For the text-containing cell, return its midpoint in [x, y] coordinate format. 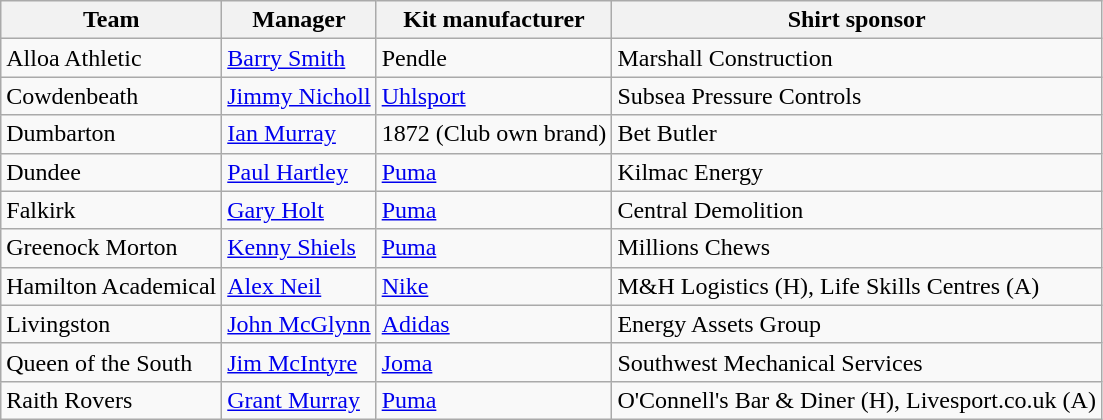
Livingston [112, 324]
Alex Neil [299, 286]
1872 (Club own brand) [494, 134]
Shirt sponsor [857, 20]
Joma [494, 362]
O'Connell's Bar & Diner (H), Livesport.co.uk (A) [857, 400]
Alloa Athletic [112, 58]
Kit manufacturer [494, 20]
Falkirk [112, 210]
Barry Smith [299, 58]
Raith Rovers [112, 400]
Bet Butler [857, 134]
Jimmy Nicholl [299, 96]
Pendle [494, 58]
Jim McIntyre [299, 362]
M&H Logistics (H), Life Skills Centres (A) [857, 286]
Energy Assets Group [857, 324]
Team [112, 20]
Dundee [112, 172]
Southwest Mechanical Services [857, 362]
Marshall Construction [857, 58]
Grant Murray [299, 400]
Kenny Shiels [299, 248]
Gary Holt [299, 210]
John McGlynn [299, 324]
Ian Murray [299, 134]
Uhlsport [494, 96]
Nike [494, 286]
Central Demolition [857, 210]
Hamilton Academical [112, 286]
Adidas [494, 324]
Subsea Pressure Controls [857, 96]
Greenock Morton [112, 248]
Manager [299, 20]
Queen of the South [112, 362]
Dumbarton [112, 134]
Cowdenbeath [112, 96]
Millions Chews [857, 248]
Paul Hartley [299, 172]
Kilmac Energy [857, 172]
